Identify which cell holds the provided text, then report its (X, Y) central coordinate. 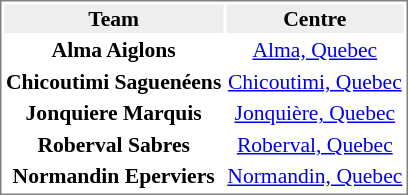
Alma, Quebec (315, 50)
Normandin, Quebec (315, 176)
Chicoutimi Saguenéens (113, 82)
Alma Aiglons (113, 50)
Roberval, Quebec (315, 144)
Jonquière, Quebec (315, 113)
Normandin Eperviers (113, 176)
Centre (315, 18)
Team (113, 18)
Roberval Sabres (113, 144)
Chicoutimi, Quebec (315, 82)
Jonquiere Marquis (113, 113)
